Scan for the cell matching the given text and deliver its (X, Y) coordinate at center. 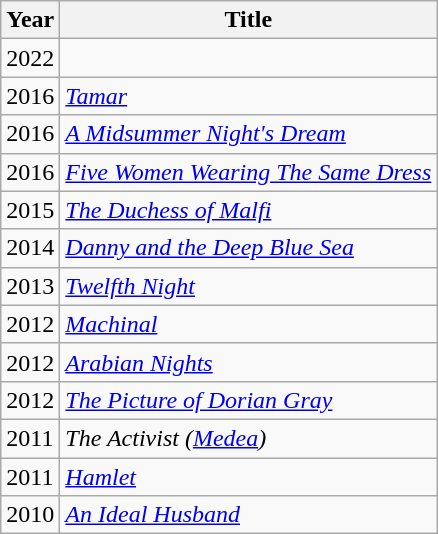
2015 (30, 210)
2014 (30, 248)
The Picture of Dorian Gray (248, 400)
Five Women Wearing The Same Dress (248, 172)
The Activist (Medea) (248, 438)
A Midsummer Night's Dream (248, 134)
Title (248, 20)
Tamar (248, 96)
Hamlet (248, 477)
Year (30, 20)
2013 (30, 286)
Machinal (248, 324)
An Ideal Husband (248, 515)
Danny and the Deep Blue Sea (248, 248)
2010 (30, 515)
The Duchess of Malfi (248, 210)
2022 (30, 58)
Twelfth Night (248, 286)
Arabian Nights (248, 362)
